Provide the [X, Y] coordinate of the cell's center where the given text is located.  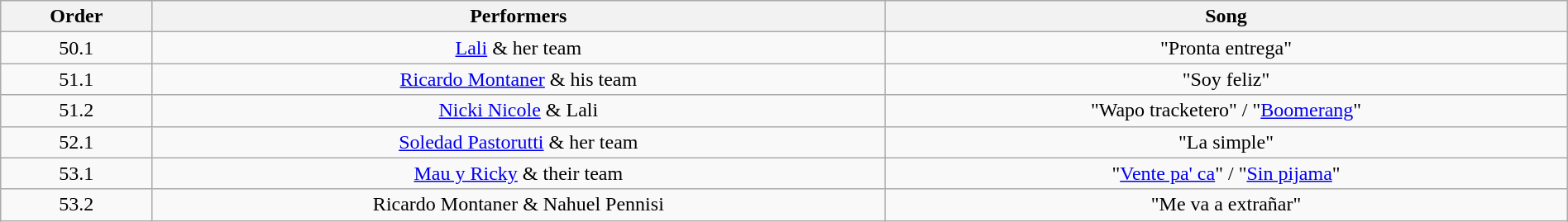
Soledad Pastorutti & her team [519, 142]
"Vente pa' ca" / "Sin pijama" [1226, 173]
Lali & her team [519, 48]
52.1 [76, 142]
Song [1226, 17]
Mau y Ricky & their team [519, 173]
Performers [519, 17]
"Soy feliz" [1226, 79]
Order [76, 17]
51.2 [76, 111]
51.1 [76, 79]
53.2 [76, 205]
"Me va a extrañar" [1226, 205]
"La simple" [1226, 142]
50.1 [76, 48]
Nicki Nicole & Lali [519, 111]
"Wapo tracketero" / "Boomerang" [1226, 111]
53.1 [76, 173]
Ricardo Montaner & his team [519, 79]
Ricardo Montaner & Nahuel Pennisi [519, 205]
"Pronta entrega" [1226, 48]
